Output the [X, Y] coordinate of the center of the cell containing the given text.  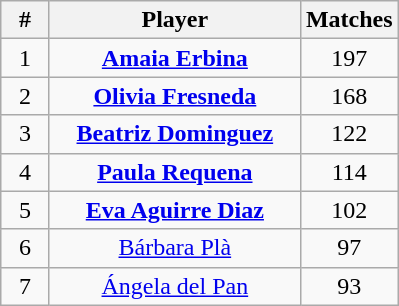
Matches [349, 20]
4 [26, 172]
97 [349, 248]
168 [349, 96]
Paula Requena [174, 172]
1 [26, 58]
# [26, 20]
Player [174, 20]
93 [349, 286]
7 [26, 286]
2 [26, 96]
Eva Aguirre Diaz [174, 210]
102 [349, 210]
122 [349, 134]
Beatriz Dominguez [174, 134]
3 [26, 134]
Amaia Erbina [174, 58]
Olivia Fresneda [174, 96]
5 [26, 210]
197 [349, 58]
Bárbara Plà [174, 248]
114 [349, 172]
6 [26, 248]
Ángela del Pan [174, 286]
